Output the (x, y) coordinate of the center of the cell containing the given text.  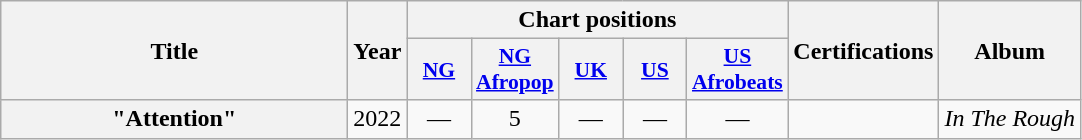
In The Rough (1010, 119)
USAfrobeats (738, 70)
2022 (378, 119)
UK (591, 70)
Title (174, 50)
Certifications (864, 50)
NG (439, 70)
Year (378, 50)
"Attention" (174, 119)
Album (1010, 50)
NGAfropop (515, 70)
Chart positions (598, 20)
5 (515, 119)
US (655, 70)
